Detect which cell encompasses the target text, then output its [x, y] center coordinate. 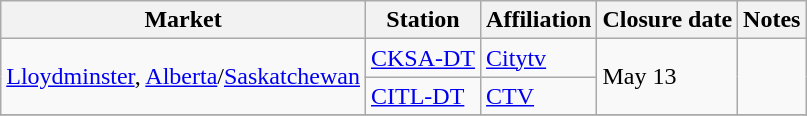
Citytv [539, 58]
CTV [539, 96]
CKSA-DT [422, 58]
Market [184, 20]
May 13 [668, 77]
CITL-DT [422, 96]
Closure date [668, 20]
Station [422, 20]
Notes [772, 20]
Affiliation [539, 20]
Lloydminster, Alberta/Saskatchewan [184, 77]
